Return the (X, Y) coordinate for the center point of the cell that contains the specified text.  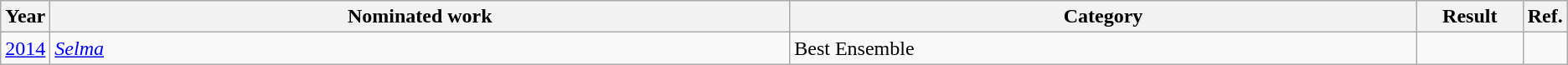
Year (25, 17)
Ref. (1545, 17)
Best Ensemble (1104, 48)
2014 (25, 48)
Nominated work (420, 17)
Selma (420, 48)
Category (1104, 17)
Result (1469, 17)
